Determine the (x, y) coordinate at the center of the cell enclosing the given text.  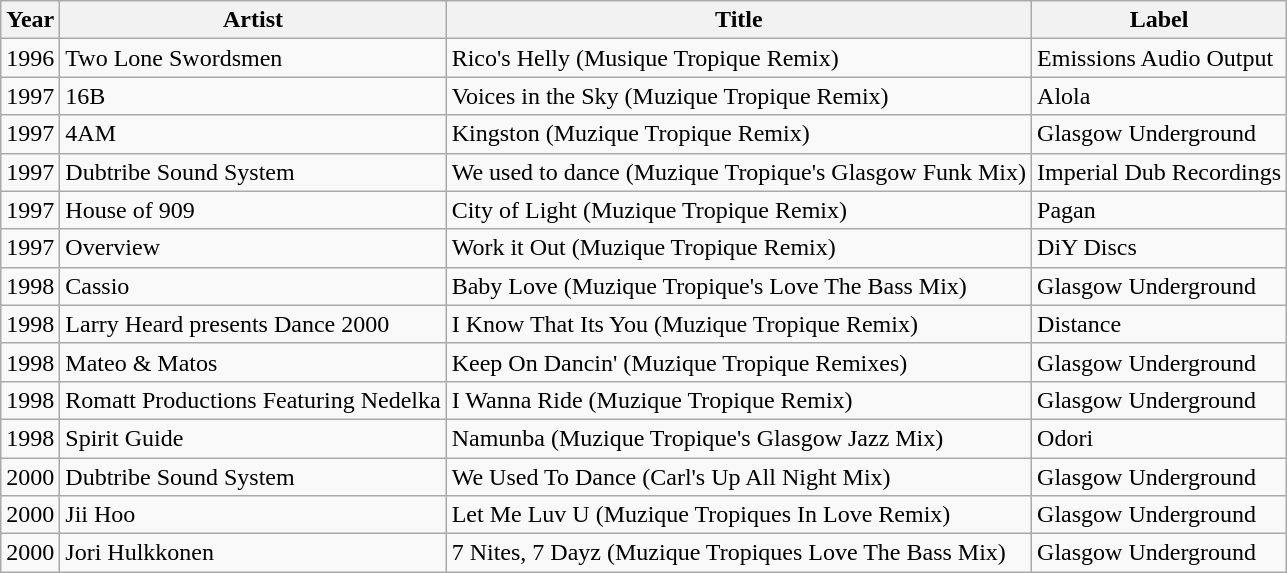
We Used To Dance (Carl's Up All Night Mix) (738, 477)
Kingston (Muzique Tropique Remix) (738, 134)
Jori Hulkkonen (253, 553)
Baby Love (Muzique Tropique's Love The Bass Mix) (738, 286)
Alola (1160, 96)
1996 (30, 58)
Pagan (1160, 210)
Rico's Helly (Musique Tropique Remix) (738, 58)
DiY Discs (1160, 248)
Two Lone Swordsmen (253, 58)
4AM (253, 134)
Romatt Productions Featuring Nedelka (253, 400)
Title (738, 20)
7 Nites, 7 Dayz (Muzique Tropiques Love The Bass Mix) (738, 553)
Artist (253, 20)
Jii Hoo (253, 515)
Let Me Luv U (Muzique Tropiques In Love Remix) (738, 515)
House of 909 (253, 210)
City of Light (Muzique Tropique Remix) (738, 210)
Keep On Dancin' (Muzique Tropique Remixes) (738, 362)
16B (253, 96)
Overview (253, 248)
Imperial Dub Recordings (1160, 172)
I Wanna Ride (Muzique Tropique Remix) (738, 400)
Distance (1160, 324)
Voices in the Sky (Muzique Tropique Remix) (738, 96)
Emissions Audio Output (1160, 58)
Cassio (253, 286)
Work it Out (Muzique Tropique Remix) (738, 248)
Larry Heard presents Dance 2000 (253, 324)
Year (30, 20)
Label (1160, 20)
I Know That Its You (Muzique Tropique Remix) (738, 324)
We used to dance (Muzique Tropique's Glasgow Funk Mix) (738, 172)
Namunba (Muzique Tropique's Glasgow Jazz Mix) (738, 438)
Mateo & Matos (253, 362)
Spirit Guide (253, 438)
Odori (1160, 438)
